Provide the (x, y) coordinate of the cell's center where the given text is located.  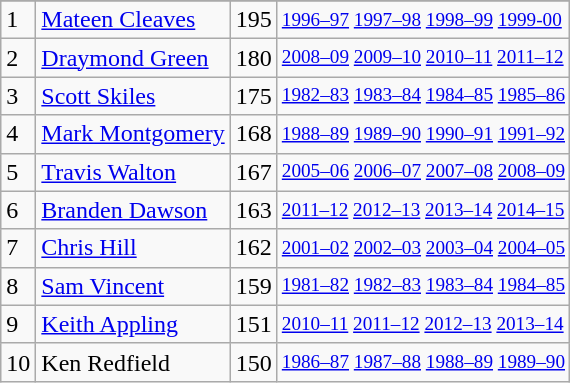
168 (254, 134)
Chris Hill (133, 248)
5 (18, 172)
162 (254, 248)
7 (18, 248)
Mateen Cleaves (133, 20)
159 (254, 286)
167 (254, 172)
Draymond Green (133, 58)
180 (254, 58)
9 (18, 324)
4 (18, 134)
2005–06 2006–07 2007–08 2008–09 (423, 172)
Ken Redfield (133, 362)
2001–02 2002–03 2003–04 2004–05 (423, 248)
1 (18, 20)
Keith Appling (133, 324)
3 (18, 96)
1988–89 1989–90 1990–91 1991–92 (423, 134)
1996–97 1997–98 1998–99 1999-00 (423, 20)
10 (18, 362)
Mark Montgomery (133, 134)
150 (254, 362)
1986–87 1987–88 1988–89 1989–90 (423, 362)
2 (18, 58)
Scott Skiles (133, 96)
Sam Vincent (133, 286)
Travis Walton (133, 172)
175 (254, 96)
1981–82 1982–83 1983–84 1984–85 (423, 286)
6 (18, 210)
151 (254, 324)
2008–09 2009–10 2010–11 2011–12 (423, 58)
163 (254, 210)
195 (254, 20)
2010–11 2011–12 2012–13 2013–14 (423, 324)
Branden Dawson (133, 210)
2011–12 2012–13 2013–14 2014–15 (423, 210)
1982–83 1983–84 1984–85 1985–86 (423, 96)
8 (18, 286)
